From the cell containing the given text, extract its center point as [X, Y] coordinate. 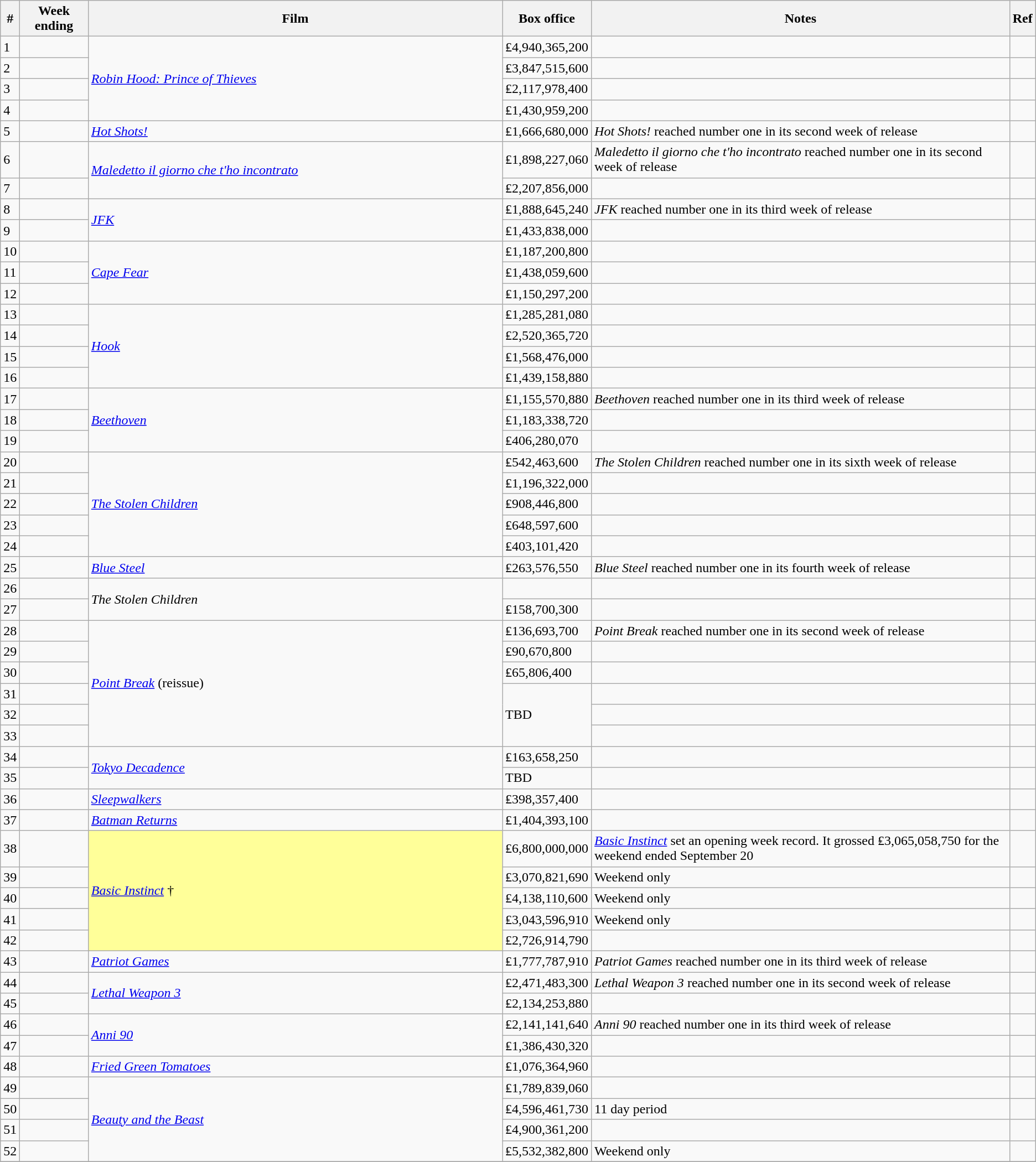
₤6,800,000,000 [547, 849]
Basic Instinct set an opening week record. It grossed ₤3,065,058,750 for the weekend ended September 20 [801, 849]
Patriot Games reached number one in its third week of release [801, 961]
Lethal Weapon 3 reached number one in its second week of release [801, 982]
₤3,070,821,690 [547, 877]
Blue Steel reached number one in its fourth week of release [801, 567]
9 [10, 230]
₤1,789,839,060 [547, 1088]
52 [10, 1151]
18 [10, 420]
11 [10, 272]
Batman Returns [295, 820]
₤1,155,570,880 [547, 399]
₤65,806,400 [547, 673]
Blue Steel [295, 567]
36 [10, 799]
₤4,138,110,600 [547, 898]
Hook [295, 346]
₤2,520,365,720 [547, 336]
₤1,183,338,720 [547, 420]
50 [10, 1109]
Film [295, 19]
Anni 90 [295, 1035]
6 [10, 159]
JFK [295, 220]
₤908,446,800 [547, 504]
₤2,207,856,000 [547, 188]
39 [10, 877]
Cape Fear [295, 272]
Lethal Weapon 3 [295, 993]
35 [10, 778]
₤1,666,680,000 [547, 131]
1 [10, 47]
₤2,117,978,400 [547, 89]
20 [10, 462]
33 [10, 736]
# [10, 19]
11 day period [801, 1109]
₤406,280,070 [547, 441]
27 [10, 609]
12 [10, 294]
30 [10, 673]
25 [10, 567]
2 [10, 68]
Point Break reached number one in its second week of release [801, 630]
40 [10, 898]
₤1,404,393,100 [547, 820]
42 [10, 940]
Patriot Games [295, 961]
₤4,940,365,200 [547, 47]
Maledetto il giorno che t'ho incontrato [295, 170]
Anni 90 reached number one in its third week of release [801, 1025]
₤1,439,158,880 [547, 378]
44 [10, 982]
5 [10, 131]
JFK reached number one in its third week of release [801, 209]
₤263,576,550 [547, 567]
₤4,596,461,730 [547, 1109]
14 [10, 336]
₤1,898,227,060 [547, 159]
48 [10, 1067]
13 [10, 315]
₤1,196,322,000 [547, 483]
Robin Hood: Prince of Thieves [295, 79]
Hot Shots! [295, 131]
₤403,101,420 [547, 546]
21 [10, 483]
Notes [801, 19]
₤1,568,476,000 [547, 357]
Week ending [54, 19]
19 [10, 441]
₤1,285,281,080 [547, 315]
24 [10, 546]
₤158,700,300 [547, 609]
₤2,141,141,640 [547, 1025]
Basic Instinct † [295, 891]
28 [10, 630]
₤542,463,600 [547, 462]
₤1,777,787,910 [547, 961]
₤163,658,250 [547, 757]
22 [10, 504]
₤1,187,200,800 [547, 251]
7 [10, 188]
29 [10, 652]
45 [10, 1004]
₤2,134,253,880 [547, 1004]
Hot Shots! reached number one in its second week of release [801, 131]
₤398,357,400 [547, 799]
₤1,150,297,200 [547, 294]
Tokyo Decadence [295, 767]
Point Break (reissue) [295, 683]
The Stolen Children reached number one in its sixth week of release [801, 462]
23 [10, 525]
₤1,386,430,320 [547, 1046]
₤90,670,800 [547, 652]
₤5,532,382,800 [547, 1151]
51 [10, 1130]
₤1,433,838,000 [547, 230]
Box office [547, 19]
10 [10, 251]
₤136,693,700 [547, 630]
3 [10, 89]
₤648,597,600 [547, 525]
Maledetto il giorno che t'ho incontrato reached number one in its second week of release [801, 159]
41 [10, 919]
Ref [1023, 19]
46 [10, 1025]
₤1,888,645,240 [547, 209]
₤2,726,914,790 [547, 940]
17 [10, 399]
47 [10, 1046]
Sleepwalkers [295, 799]
4 [10, 110]
Beethoven [295, 420]
16 [10, 378]
32 [10, 715]
26 [10, 588]
₤1,430,959,200 [547, 110]
₤1,438,059,600 [547, 272]
15 [10, 357]
₤4,900,361,200 [547, 1130]
43 [10, 961]
38 [10, 849]
Beauty and the Beast [295, 1119]
₤2,471,483,300 [547, 982]
49 [10, 1088]
37 [10, 820]
Beethoven reached number one in its third week of release [801, 399]
34 [10, 757]
8 [10, 209]
₤3,847,515,600 [547, 68]
31 [10, 694]
₤1,076,364,960 [547, 1067]
₤3,043,596,910 [547, 919]
Fried Green Tomatoes [295, 1067]
